Find where the given text appears and provide that cell's center as (x, y) coordinate. 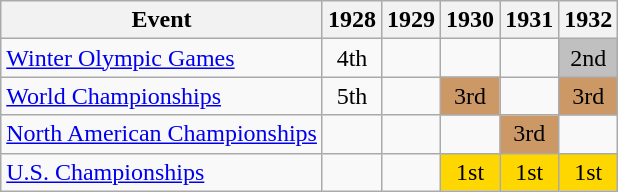
1931 (530, 20)
1932 (588, 20)
U.S. Championships (162, 172)
Event (162, 20)
1930 (470, 20)
2nd (588, 58)
5th (352, 96)
North American Championships (162, 134)
1929 (412, 20)
4th (352, 58)
World Championships (162, 96)
Winter Olympic Games (162, 58)
1928 (352, 20)
